Search for the cell housing the specified text and yield its (X, Y) center coordinate. 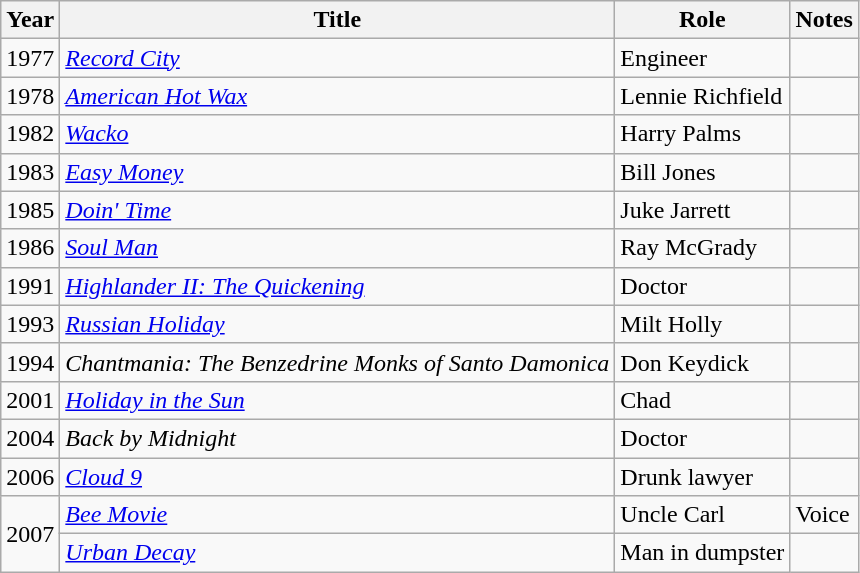
American Hot Wax (338, 96)
Wacko (338, 134)
Voice (824, 515)
Uncle Carl (702, 515)
Chantmania: The Benzedrine Monks of Santo Damonica (338, 362)
Holiday in the Sun (338, 400)
Cloud 9 (338, 477)
1993 (30, 324)
1978 (30, 96)
Ray McGrady (702, 248)
2001 (30, 400)
Back by Midnight (338, 438)
Milt Holly (702, 324)
Drunk lawyer (702, 477)
Soul Man (338, 248)
1994 (30, 362)
1985 (30, 210)
Russian Holiday (338, 324)
Urban Decay (338, 553)
Bee Movie (338, 515)
Record City (338, 58)
1983 (30, 172)
1977 (30, 58)
2004 (30, 438)
Harry Palms (702, 134)
Chad (702, 400)
2007 (30, 534)
Year (30, 20)
Title (338, 20)
Man in dumpster (702, 553)
Engineer (702, 58)
1986 (30, 248)
Easy Money (338, 172)
1991 (30, 286)
1982 (30, 134)
Role (702, 20)
Lennie Richfield (702, 96)
Doin' Time (338, 210)
Highlander II: The Quickening (338, 286)
Bill Jones (702, 172)
Don Keydick (702, 362)
2006 (30, 477)
Juke Jarrett (702, 210)
Notes (824, 20)
